Return [X, Y] of the center of cell containing provided text 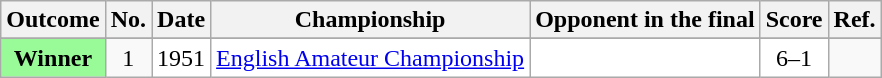
Outcome [53, 20]
Opponent in the final [645, 20]
Winner [53, 58]
1951 [182, 58]
Ref. [854, 20]
6–1 [794, 58]
No. [128, 20]
1 [128, 58]
Championship [370, 20]
Date [182, 20]
Score [794, 20]
English Amateur Championship [370, 58]
